Determine the (X, Y) coordinate at the center of the cell enclosing the given text.  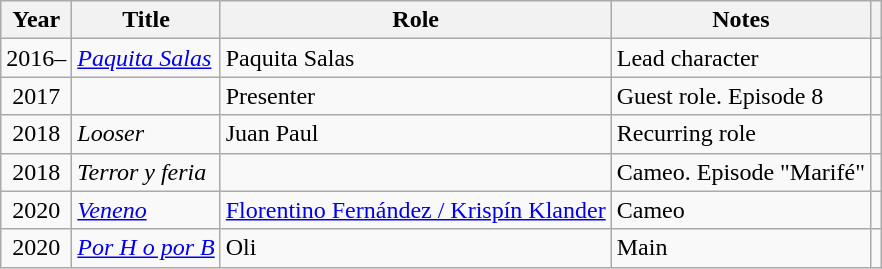
Guest role. Episode 8 (740, 96)
Oli (416, 248)
Main (740, 248)
Florentino Fernández / Krispín Klander (416, 210)
Role (416, 20)
Cameo. Episode "Marifé" (740, 172)
Looser (146, 134)
Recurring role (740, 134)
Cameo (740, 210)
Title (146, 20)
Veneno (146, 210)
Year (36, 20)
Terror y feria (146, 172)
Por H o por B (146, 248)
Lead character (740, 58)
Notes (740, 20)
Juan Paul (416, 134)
Presenter (416, 96)
2016– (36, 58)
2017 (36, 96)
